Return the [x, y] coordinate for the center point of the cell that contains the specified text.  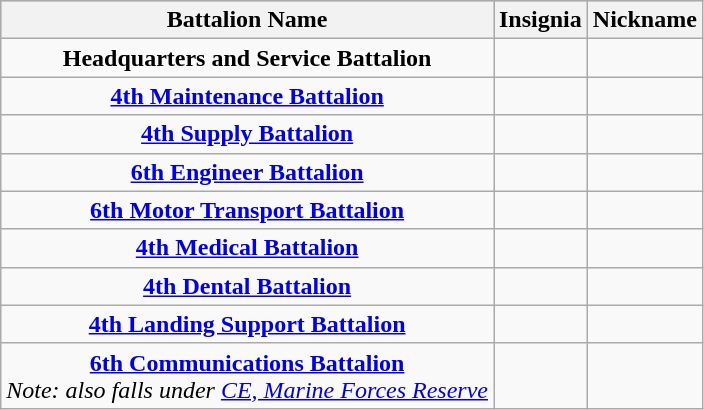
Nickname [644, 20]
Insignia [541, 20]
Battalion Name [248, 20]
4th Maintenance Battalion [248, 96]
4th Dental Battalion [248, 286]
6th Engineer Battalion [248, 172]
6th Communications BattalionNote: also falls under CE, Marine Forces Reserve [248, 376]
4th Medical Battalion [248, 248]
6th Motor Transport Battalion [248, 210]
4th Landing Support Battalion [248, 324]
Headquarters and Service Battalion [248, 58]
4th Supply Battalion [248, 134]
